For the text-containing cell, return its midpoint in (x, y) coordinate format. 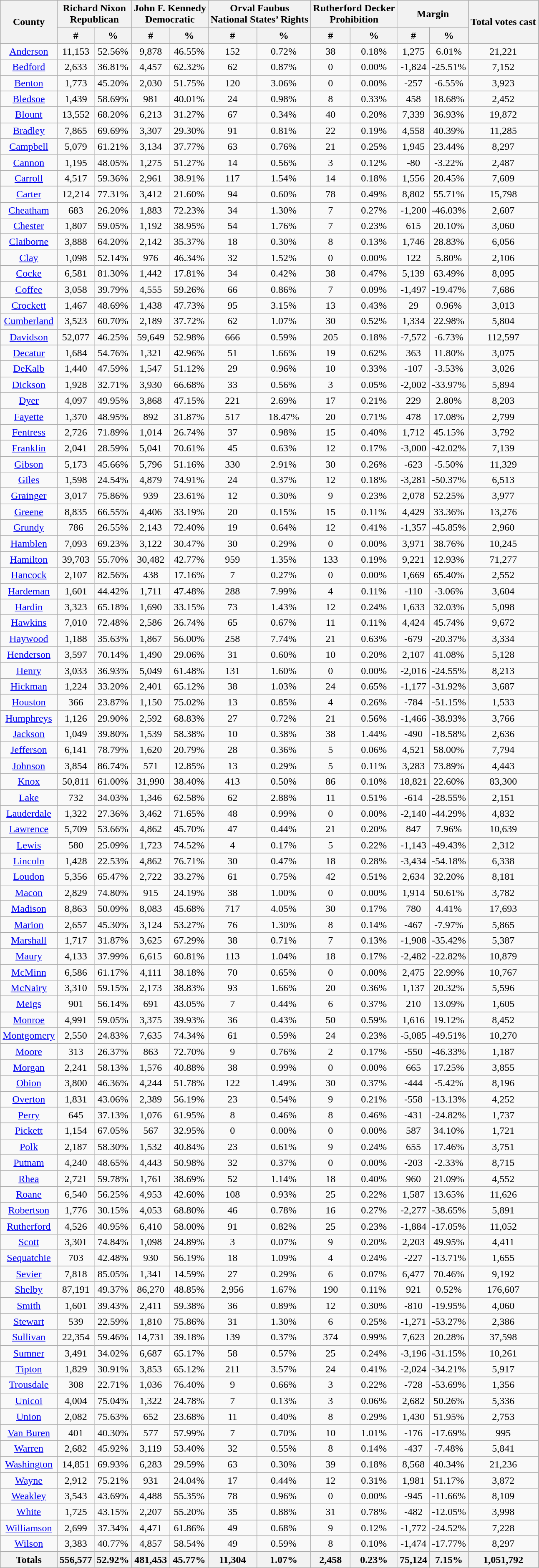
4,406 (151, 512)
1,761 (151, 1178)
1,829 (76, 1369)
32.71% (113, 385)
40.95% (113, 1226)
-46.03% (449, 210)
-22.82% (449, 956)
46.34% (189, 258)
24.78% (189, 1401)
8,196 (504, 1083)
5,891 (504, 1210)
11,626 (504, 1194)
40.84% (189, 1147)
74.80% (113, 893)
6,338 (504, 861)
24.04% (189, 1480)
53.27% (189, 924)
Carter (29, 194)
1,928 (76, 385)
-2,140 (413, 813)
45.77% (189, 1560)
7.99% (284, 591)
Overton (29, 1099)
1.44% (374, 734)
3,075 (504, 353)
37.99% (113, 956)
87,191 (76, 1290)
5,917 (504, 1369)
1,442 (151, 274)
-3,281 (413, 480)
Coffee (29, 289)
20.45% (449, 178)
1,717 (76, 940)
0.75% (284, 877)
313 (76, 1052)
1,746 (413, 242)
2,082 (76, 1417)
66.55% (113, 512)
1,438 (151, 305)
9,221 (413, 559)
Greene (29, 512)
0.09% (374, 289)
5,387 (504, 940)
13,276 (504, 512)
901 (76, 1004)
0.54% (284, 1099)
5,139 (413, 274)
-614 (413, 798)
959 (233, 559)
-6.73% (449, 337)
2,151 (504, 798)
-728 (413, 1385)
6,056 (504, 242)
3,792 (504, 432)
32.20% (449, 877)
-3,000 (413, 448)
-482 (413, 1512)
Fayette (29, 416)
58 (233, 1353)
Perry (29, 1115)
1,036 (151, 1385)
6,410 (151, 1226)
1,773 (76, 83)
18,821 (413, 782)
2,753 (504, 1417)
45.30% (113, 924)
50.09% (113, 909)
24.83% (113, 1036)
1.04% (284, 956)
665 (413, 1067)
8,203 (504, 400)
-5.42% (449, 1083)
666 (233, 337)
655 (413, 1147)
2,452 (504, 99)
Dickson (29, 385)
3,751 (504, 1147)
55.35% (189, 1496)
24.54% (113, 480)
1,776 (76, 1210)
5.80% (449, 258)
93 (233, 988)
Marion (29, 924)
10,639 (504, 829)
-11.66% (449, 1496)
Totals (29, 1560)
40 (330, 115)
0.64% (284, 528)
Robertson (29, 1210)
McMinn (29, 972)
Davidson (29, 337)
Morgan (29, 1067)
-51.15% (449, 702)
39.18% (189, 1337)
-18.58% (449, 734)
-31.92% (449, 686)
56.00% (189, 639)
Sequatchie (29, 1258)
8,568 (413, 1464)
2,106 (504, 258)
Montgomery (29, 1036)
50.98% (189, 1163)
Crockett (29, 305)
2,401 (151, 686)
Gibson (29, 464)
Unicoi (29, 1401)
5,804 (504, 321)
7,865 (76, 131)
4,953 (151, 1194)
Grainger (29, 496)
17.81% (189, 274)
-1,357 (413, 528)
20.10% (449, 226)
39 (330, 1464)
7,339 (413, 115)
61.86% (189, 1528)
1,711 (151, 591)
4,558 (413, 131)
Polk (29, 1147)
3,977 (504, 496)
1,914 (413, 893)
56.14% (113, 1004)
-2.33% (449, 1163)
210 (413, 1004)
Putnam (29, 1163)
19,872 (504, 115)
58.30% (113, 1147)
31.27% (189, 115)
1,831 (76, 1099)
308 (76, 1385)
51 (233, 353)
66.68% (189, 385)
38.95% (189, 226)
Monroe (29, 1020)
1.43% (284, 607)
0.50% (284, 782)
4,879 (151, 480)
-5.50% (449, 464)
4,857 (151, 1544)
133 (330, 559)
0.66% (284, 1385)
-3.06% (449, 591)
3,868 (151, 400)
Rutherford DeckerProhibition (354, 14)
3,310 (76, 988)
-19.95% (449, 1306)
0.49% (374, 194)
0.81% (284, 131)
3,017 (76, 496)
10,270 (504, 1036)
78.79% (113, 750)
0.15% (284, 512)
-2,277 (413, 1210)
Lewis (29, 845)
0.93% (284, 1194)
77.31% (113, 194)
50 (330, 1020)
70.14% (113, 654)
Sevier (29, 1274)
939 (151, 496)
0.28% (374, 861)
1,049 (76, 734)
3,323 (76, 607)
1,137 (413, 988)
46 (233, 1210)
-2,024 (413, 1369)
5,841 (504, 1448)
50.61% (449, 893)
11.80% (449, 353)
1.76% (284, 226)
1,547 (151, 369)
703 (76, 1258)
72.40% (189, 528)
86.74% (113, 766)
47.73% (189, 305)
48.05% (113, 162)
2,475 (413, 972)
Scott (29, 1242)
4,471 (151, 1528)
33.36% (449, 512)
0.86% (284, 289)
1.00% (284, 893)
117 (233, 178)
3,462 (151, 813)
1,725 (76, 1512)
1,341 (151, 1274)
10,879 (504, 956)
Lawrence (29, 829)
3,872 (504, 1480)
Clay (29, 258)
4,424 (413, 623)
6,141 (76, 750)
930 (151, 1258)
0.57% (284, 1353)
29.59% (189, 1464)
863 (151, 1052)
40.01% (189, 99)
61.00% (113, 782)
45.66% (113, 464)
12,214 (76, 194)
60.70% (113, 321)
74.34% (189, 1036)
5,709 (76, 829)
76.40% (189, 1385)
Macon (29, 893)
-7.48% (449, 1448)
7,152 (504, 67)
2,487 (504, 162)
683 (76, 210)
-1,772 (413, 1528)
22.99% (449, 972)
Henry (29, 670)
2,634 (413, 877)
5,596 (504, 988)
41.08% (449, 654)
4,832 (504, 813)
981 (151, 99)
Smith (29, 1306)
51.95% (449, 1417)
1,867 (151, 639)
DeKalb (29, 369)
288 (233, 591)
2,411 (151, 1306)
-28.55% (449, 798)
691 (151, 1004)
2,829 (76, 893)
4,457 (151, 67)
Blount (29, 115)
-44.29% (449, 813)
-45.85% (449, 528)
2,633 (76, 67)
John F. KennedyDemocratic (170, 14)
17.46% (449, 1147)
6,283 (151, 1464)
58.69% (113, 99)
Pickett (29, 1131)
Richard NixonRepublican (94, 14)
2,636 (504, 734)
-784 (413, 702)
1,807 (76, 226)
-107 (413, 369)
3,134 (151, 146)
74.91% (189, 480)
Hardin (29, 607)
95 (233, 305)
Hamblen (29, 544)
2,189 (151, 321)
0.67% (284, 623)
1,620 (151, 750)
976 (151, 258)
6,477 (413, 1274)
5,079 (76, 146)
68.20% (113, 115)
-17.77% (449, 1544)
190 (330, 1290)
33 (233, 385)
-3.53% (449, 369)
2,312 (504, 845)
34.02% (113, 1353)
4,411 (504, 1242)
-227 (413, 1258)
67.05% (113, 1131)
22.59% (113, 1321)
-945 (413, 1496)
6,687 (151, 1353)
13.09% (449, 1004)
47 (233, 829)
1,883 (151, 210)
5,098 (504, 607)
1,810 (151, 1321)
1.09% (284, 1258)
1,467 (76, 305)
20.28% (449, 1337)
1.54% (284, 178)
22,354 (76, 1337)
-31.15% (449, 1353)
12.93% (449, 559)
47.48% (189, 591)
45.74% (449, 623)
50.26% (449, 1401)
5,049 (151, 670)
Union (29, 1417)
1,945 (413, 146)
61.95% (189, 1115)
40.77% (113, 1544)
2,552 (504, 575)
3,523 (76, 321)
39.43% (113, 1306)
7.15% (449, 1560)
38.18% (189, 972)
2,078 (413, 496)
-38.93% (449, 718)
2,956 (233, 1290)
11,329 (504, 464)
22.71% (113, 1385)
59.15% (113, 988)
69.23% (113, 544)
2,726 (76, 432)
1,321 (151, 353)
-17.05% (449, 1226)
-3,196 (413, 1353)
Campbell (29, 146)
1,051,792 (504, 1560)
2,041 (76, 448)
2,030 (151, 83)
-5,085 (413, 1036)
-467 (413, 924)
20.79% (189, 750)
Maury (29, 956)
Trousdale (29, 1385)
Humphreys (29, 718)
-623 (413, 464)
65.47% (113, 877)
29.06% (189, 654)
Sumner (29, 1353)
23.68% (189, 1417)
43.15% (113, 1512)
2,799 (504, 416)
4,488 (151, 1496)
14,851 (76, 1464)
-53.69% (449, 1385)
-35.42% (449, 940)
76 (233, 924)
0.88% (284, 1512)
4,517 (76, 178)
587 (413, 1131)
1.03% (284, 686)
6,513 (504, 480)
-38.65% (449, 1210)
1,576 (151, 1067)
85.05% (113, 1274)
3,122 (151, 544)
-1,497 (413, 289)
58.13% (113, 1067)
1.52% (284, 258)
892 (151, 416)
49.37% (113, 1290)
995 (504, 1432)
3,625 (151, 940)
76.71% (189, 861)
0.87% (284, 67)
Haywood (29, 639)
-24.55% (449, 670)
1,126 (76, 718)
5,796 (151, 464)
19.12% (449, 1020)
2.69% (284, 400)
11,153 (76, 51)
1,370 (76, 416)
2,203 (413, 1242)
6.01% (449, 51)
75.02% (189, 702)
2,187 (76, 1147)
68.80% (189, 1210)
32.03% (449, 607)
3,923 (504, 83)
Weakley (29, 1496)
29.30% (189, 131)
0.61% (284, 1147)
46.36% (113, 1083)
50,811 (76, 782)
-1,908 (413, 940)
1.01% (374, 1432)
-2,482 (413, 956)
1,076 (151, 1115)
176,607 (504, 1290)
67 (233, 115)
Giles (29, 480)
51.17% (449, 1480)
35.63% (113, 639)
1,192 (151, 226)
Marshall (29, 940)
40.34% (449, 1464)
Lauderdale (29, 813)
-34.21% (449, 1369)
1,430 (413, 1417)
-49.51% (449, 1036)
59,649 (151, 337)
28 (233, 750)
8,863 (76, 909)
30.47% (189, 544)
1,684 (76, 353)
46.25% (113, 337)
1,014 (151, 432)
1,428 (76, 861)
1,598 (76, 480)
Moore (29, 1052)
Grundy (29, 528)
40.88% (189, 1067)
3,283 (413, 766)
1,346 (151, 798)
2,592 (151, 718)
10,261 (504, 1353)
577 (151, 1432)
22 (330, 131)
48.65% (113, 1163)
70 (233, 972)
1,532 (151, 1147)
2,657 (76, 924)
18.47% (284, 416)
43.06% (113, 1099)
3,491 (76, 1353)
Henderson (29, 654)
23.87% (113, 702)
72.48% (113, 623)
42.96% (189, 353)
54.76% (113, 353)
Bedford (29, 67)
51.12% (189, 369)
0.68% (284, 1528)
915 (151, 893)
211 (233, 1369)
65.17% (189, 1353)
5,336 (504, 1401)
2.88% (284, 798)
Hamilton (29, 559)
1,633 (413, 607)
55.70% (113, 559)
Loudon (29, 877)
2,207 (151, 1512)
23.44% (449, 146)
1,440 (76, 369)
Orval FaubusNational States’ Rights (259, 14)
37.72% (189, 321)
2.80% (449, 400)
Carroll (29, 178)
-13.13% (449, 1099)
8,083 (151, 909)
Cumberland (29, 321)
Hancock (29, 575)
Bradley (29, 131)
32.95% (189, 1131)
1,723 (151, 845)
47.59% (113, 369)
65.18% (113, 607)
7,228 (504, 1528)
Bledsoe (29, 99)
48.95% (113, 416)
County (29, 22)
-431 (413, 1115)
72.70% (189, 1052)
0.05% (374, 385)
59.26% (189, 289)
438 (151, 575)
29.90% (113, 718)
2,550 (76, 1036)
615 (413, 226)
-7.97% (449, 924)
8,835 (76, 512)
7,635 (151, 1036)
4,991 (76, 1020)
-550 (413, 1052)
4.05% (284, 909)
-3,434 (413, 861)
-558 (413, 1099)
3,998 (504, 1512)
17.16% (189, 575)
71.65% (189, 813)
9,192 (504, 1274)
401 (76, 1432)
Jefferson (29, 750)
Franklin (29, 448)
-257 (413, 83)
4,552 (504, 1178)
113 (233, 956)
-54.18% (449, 861)
-20.37% (449, 639)
72.23% (189, 210)
1,587 (413, 1194)
1,539 (151, 734)
1,188 (76, 639)
0.70% (284, 1432)
Jackson (29, 734)
8,802 (413, 194)
59.46% (113, 1337)
52.92% (113, 1560)
16 (330, 1210)
8,715 (504, 1163)
2,458 (330, 1560)
38.69% (189, 1178)
717 (233, 909)
-24.82% (449, 1115)
3,334 (504, 639)
Hickman (29, 686)
3,543 (76, 1496)
75.63% (113, 1417)
11,285 (504, 131)
51.27% (189, 162)
6,213 (151, 115)
3,412 (151, 194)
10,245 (504, 544)
-444 (413, 1083)
7.74% (284, 639)
4,555 (151, 289)
1,712 (413, 432)
56.25% (113, 1194)
86 (330, 782)
Obion (29, 1083)
52 (233, 1178)
Cheatham (29, 210)
12.85% (189, 766)
27.36% (113, 813)
69.93% (113, 1464)
1.67% (284, 1290)
2,173 (151, 988)
58.38% (189, 734)
10,767 (504, 972)
Shelby (29, 1290)
-203 (413, 1163)
0.38% (284, 734)
-810 (413, 1306)
14.59% (189, 1274)
51.78% (189, 1083)
2,143 (151, 528)
3,026 (504, 369)
Margin (433, 14)
52.14% (113, 258)
53.66% (113, 829)
0.34% (284, 115)
Chester (29, 226)
38.40% (189, 782)
8,181 (504, 877)
1.60% (284, 670)
780 (413, 909)
31,990 (151, 782)
1,533 (504, 702)
Total votes cast (504, 22)
2,586 (151, 623)
-80 (413, 162)
931 (151, 1480)
Meigs (29, 1004)
42 (330, 877)
Lincoln (29, 861)
6,540 (76, 1194)
4,097 (76, 400)
55.71% (449, 194)
3.15% (284, 305)
4,004 (76, 1401)
3,930 (151, 385)
Dyer (29, 400)
37.77% (189, 146)
-1,466 (413, 718)
4.41% (449, 909)
539 (76, 1321)
28.59% (113, 448)
70.46% (449, 1274)
24.89% (189, 1242)
48.85% (189, 1290)
45 (233, 448)
23.61% (189, 496)
21.09% (449, 1178)
2,386 (504, 1321)
7,686 (504, 289)
2,961 (151, 178)
7,609 (504, 178)
-110 (413, 591)
3,888 (76, 242)
Decatur (29, 353)
-42.02% (449, 448)
478 (413, 416)
3,058 (76, 289)
15,798 (504, 194)
Hawkins (29, 623)
-25.51% (449, 67)
37.34% (113, 1528)
-19.47% (449, 289)
221 (233, 400)
58.54% (189, 1544)
Washington (29, 1464)
786 (76, 528)
0.42% (284, 274)
Madison (29, 909)
330 (233, 464)
3,013 (504, 305)
0.82% (284, 1226)
3,855 (504, 1067)
13.65% (449, 1194)
366 (76, 702)
Lake (29, 798)
3.06% (284, 83)
7,139 (504, 448)
45.70% (189, 829)
0.31% (374, 1480)
34.03% (113, 798)
3,853 (151, 1369)
-50.37% (449, 480)
1,154 (76, 1131)
-1,143 (413, 845)
374 (330, 1337)
3,800 (76, 1083)
3,301 (76, 1242)
5,865 (504, 924)
Tipton (29, 1369)
51.75% (189, 83)
30.15% (113, 1210)
45.15% (449, 432)
14,731 (151, 1337)
-2,002 (413, 385)
30.91% (113, 1369)
4,133 (76, 956)
-49.43% (449, 845)
43.05% (189, 1004)
Williamson (29, 1528)
9,878 (151, 51)
580 (76, 845)
571 (151, 766)
1.49% (284, 1083)
61.48% (189, 670)
52,077 (76, 337)
1.35% (284, 559)
0.62% (374, 353)
40.30% (113, 1432)
3,971 (413, 544)
33.20% (113, 686)
54 (233, 226)
26.55% (113, 528)
1,690 (151, 607)
1,490 (151, 654)
2,389 (151, 1099)
7,818 (76, 1274)
40.39% (449, 131)
Rutherford (29, 1226)
-24.52% (449, 1528)
Claiborne (29, 242)
66 (233, 289)
652 (151, 1417)
37 (233, 432)
517 (233, 416)
112,597 (504, 337)
7,794 (504, 750)
8,095 (504, 274)
2.91% (284, 464)
61.21% (113, 146)
62.58% (189, 798)
3.57% (284, 1369)
-490 (413, 734)
3,782 (504, 893)
0.55% (284, 1448)
Cocke (29, 274)
26.37% (113, 1052)
45.92% (113, 1448)
-1,474 (413, 1544)
Hardeman (29, 591)
Wayne (29, 1480)
4,060 (504, 1306)
229 (413, 400)
3,687 (504, 686)
556,577 (76, 1560)
3,119 (151, 1448)
-12.05% (449, 1512)
21,236 (504, 1464)
65 (233, 623)
3,383 (76, 1544)
75.04% (113, 1401)
71,277 (504, 559)
39,703 (76, 559)
1,195 (76, 162)
0.89% (284, 1306)
81.30% (113, 274)
413 (233, 782)
39.79% (113, 289)
42.48% (113, 1258)
2,912 (76, 1480)
847 (413, 829)
55.20% (189, 1512)
4,252 (504, 1099)
McNairy (29, 988)
5,356 (76, 877)
39.93% (189, 1020)
64.20% (113, 242)
-46.33% (449, 1052)
5,894 (504, 385)
2,960 (504, 528)
45.20% (113, 83)
86,270 (151, 1290)
1,556 (413, 178)
33.27% (189, 877)
732 (76, 798)
7,623 (413, 1337)
35.37% (189, 242)
48 (233, 813)
131 (233, 670)
22.98% (449, 321)
3,375 (151, 1020)
1,150 (151, 702)
-2,016 (413, 670)
-53.27% (449, 1321)
21.60% (189, 194)
4,526 (76, 1226)
17.08% (449, 416)
4,240 (76, 1163)
1,721 (504, 1131)
Knox (29, 782)
Wilson (29, 1544)
46.55% (189, 51)
8,213 (504, 670)
2,241 (76, 1067)
5,041 (151, 448)
2,607 (504, 210)
-679 (413, 639)
36.81% (113, 67)
4,111 (151, 972)
6,586 (76, 972)
Sullivan (29, 1337)
120 (233, 83)
5,128 (504, 654)
-33.97% (449, 385)
0.85% (284, 702)
34.10% (449, 1131)
5,173 (76, 464)
7,010 (76, 623)
3,307 (151, 131)
38.91% (189, 178)
1,605 (504, 1004)
52.25% (449, 496)
Cannon (29, 162)
33.15% (189, 607)
38.76% (449, 544)
-7,572 (413, 337)
59.78% (113, 1178)
363 (413, 353)
1.14% (284, 1178)
44.42% (113, 591)
11,304 (233, 1560)
37,598 (504, 1337)
Rhea (29, 1178)
4,521 (413, 750)
43.69% (113, 1496)
-1,177 (413, 686)
22.53% (113, 861)
-6.55% (449, 83)
3,033 (76, 670)
3,060 (504, 226)
3,854 (76, 766)
4,244 (151, 1083)
48.69% (113, 305)
-1,824 (413, 67)
33.19% (189, 512)
59.38% (189, 1306)
61.17% (113, 972)
75,124 (413, 1560)
Warren (29, 1448)
1,439 (76, 99)
74.52% (189, 845)
1,655 (504, 1258)
73 (233, 607)
73.89% (449, 766)
42.60% (189, 1194)
1,224 (76, 686)
1,981 (413, 1480)
20.32% (449, 988)
Fentress (29, 432)
42.77% (189, 559)
75.21% (113, 1480)
1,616 (413, 1020)
2 (330, 1052)
28.83% (449, 242)
4,053 (151, 1210)
3,766 (504, 718)
51.16% (189, 464)
63.49% (449, 274)
White (29, 1512)
1,737 (504, 1115)
82.56% (113, 575)
60.81% (189, 956)
Houston (29, 702)
-1,271 (413, 1321)
21,221 (504, 51)
205 (330, 337)
7,093 (76, 544)
458 (413, 99)
Stewart (29, 1321)
2,722 (151, 877)
47.15% (189, 400)
2,721 (76, 1178)
Johnson (29, 766)
-17.69% (449, 1432)
6,581 (76, 274)
2,142 (151, 242)
52.56% (113, 51)
22.60% (449, 782)
11,052 (504, 1226)
3,124 (151, 924)
65.40% (449, 575)
1,187 (504, 1052)
17,693 (504, 909)
8,109 (504, 1496)
-1,884 (413, 1226)
-176 (413, 1432)
59.36% (113, 178)
-437 (413, 1448)
67.29% (189, 940)
6,615 (151, 956)
1,356 (504, 1385)
7.96% (449, 829)
3,604 (504, 591)
-3.22% (449, 162)
960 (413, 1178)
74.84% (113, 1242)
24.19% (189, 893)
68.83% (189, 718)
94 (233, 194)
13,552 (76, 115)
1,334 (413, 321)
Van Buren (29, 1432)
Benton (29, 83)
3,597 (76, 654)
Anderson (29, 51)
62.32% (189, 67)
18.68% (449, 99)
45.68% (189, 909)
30,482 (151, 559)
152 (233, 51)
4,429 (413, 512)
37.13% (113, 1115)
Roane (29, 1194)
69.69% (113, 131)
-13.71% (449, 1258)
567 (151, 1131)
17.25% (449, 1067)
9,672 (504, 623)
83,300 (504, 782)
645 (76, 1115)
2,699 (76, 1528)
1,669 (413, 575)
57.99% (189, 1432)
921 (413, 1290)
35 (233, 1512)
108 (233, 1194)
38.83% (189, 988)
52.98% (189, 337)
25.09% (113, 845)
-1,200 (413, 210)
8,452 (504, 1020)
26.20% (113, 210)
39.80% (113, 734)
70.61% (189, 448)
139 (233, 1337)
258 (233, 639)
71.89% (113, 432)
481,453 (151, 1560)
53.40% (189, 1448)
